Detect which cell encompasses the target text, then output its (X, Y) center coordinate. 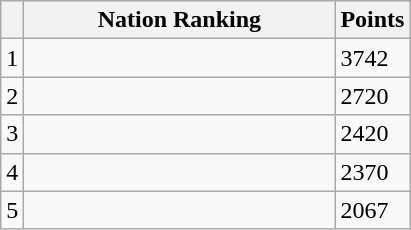
1 (12, 58)
3742 (372, 58)
2067 (372, 210)
5 (12, 210)
2370 (372, 172)
2420 (372, 134)
3 (12, 134)
Points (372, 20)
Nation Ranking (180, 20)
4 (12, 172)
2 (12, 96)
2720 (372, 96)
